Identify which cell holds the provided text, then report its [x, y] central coordinate. 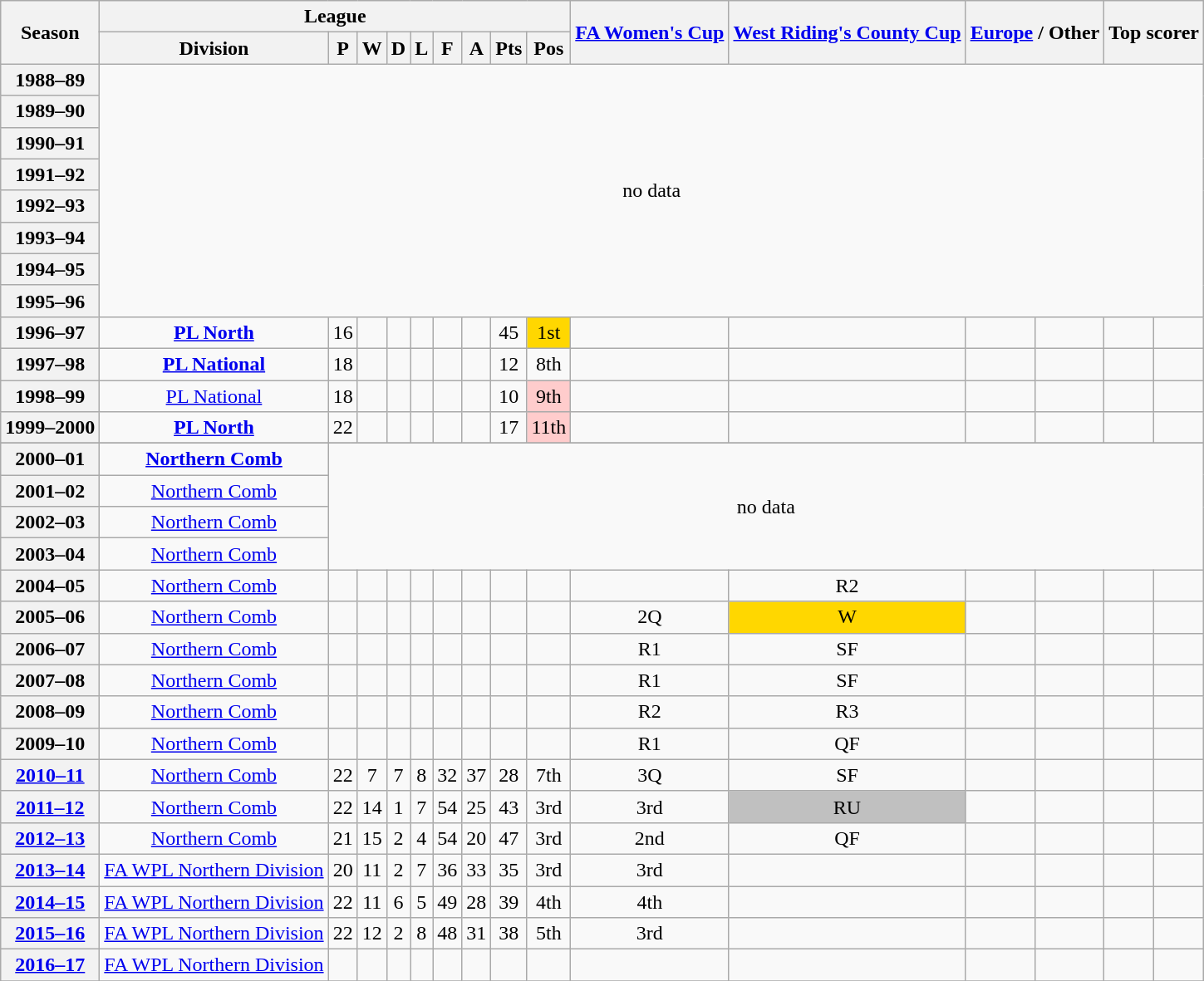
Pts [509, 48]
2016–17 [50, 965]
2010–11 [50, 775]
Europe / Other [1035, 32]
1993–94 [50, 238]
49 [447, 901]
2011–12 [50, 807]
2015–16 [50, 934]
37 [477, 775]
15 [372, 838]
16 [342, 332]
6 [398, 901]
36 [447, 870]
A [477, 48]
1 [398, 807]
2013–14 [50, 870]
1991–92 [50, 174]
2000–01 [50, 459]
11th [548, 428]
1990–91 [50, 143]
Season [50, 32]
47 [509, 838]
1996–97 [50, 332]
25 [477, 807]
League [336, 17]
L [422, 48]
32 [447, 775]
5 [422, 901]
Pos [548, 48]
Division [214, 48]
D [398, 48]
Top scorer [1154, 32]
5th [548, 934]
8th [548, 364]
7th [548, 775]
35 [509, 870]
1988–89 [50, 80]
1995–96 [50, 301]
1994–95 [50, 269]
2008–09 [50, 712]
43 [509, 807]
F [447, 48]
2002–03 [50, 522]
2nd [650, 838]
West Riding's County Cup [848, 32]
R3 [848, 712]
2003–04 [50, 554]
31 [477, 934]
FA Women's Cup [650, 32]
1998–99 [50, 396]
3Q [650, 775]
2004–05 [50, 586]
48 [447, 934]
2007–08 [50, 680]
21 [342, 838]
1989–90 [50, 111]
38 [509, 934]
1992–93 [50, 206]
1st [548, 332]
2Q [650, 617]
1999–2000 [50, 428]
39 [509, 901]
17 [509, 428]
2014–15 [50, 901]
1997–98 [50, 364]
14 [372, 807]
2012–13 [50, 838]
2006–07 [50, 649]
2005–06 [50, 617]
2001–02 [50, 491]
4 [422, 838]
10 [509, 396]
9th [548, 396]
RU [848, 807]
2009–10 [50, 743]
P [342, 48]
45 [509, 332]
33 [477, 870]
